Return the (X, Y) coordinate for the center point of the cell that contains the specified text.  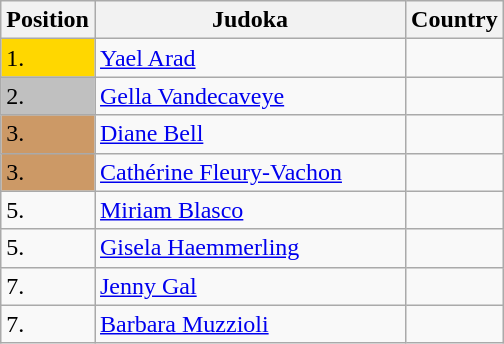
Position (48, 20)
2. (48, 96)
Yael Arad (250, 58)
1. (48, 58)
Judoka (250, 20)
Gisela Haemmerling (250, 248)
Country (455, 20)
Gella Vandecaveye (250, 96)
Miriam Blasco (250, 210)
Diane Bell (250, 134)
Jenny Gal (250, 286)
Barbara Muzzioli (250, 324)
Cathérine Fleury-Vachon (250, 172)
